Provide the (x, y) coordinate of the cell's center where the given text is located.  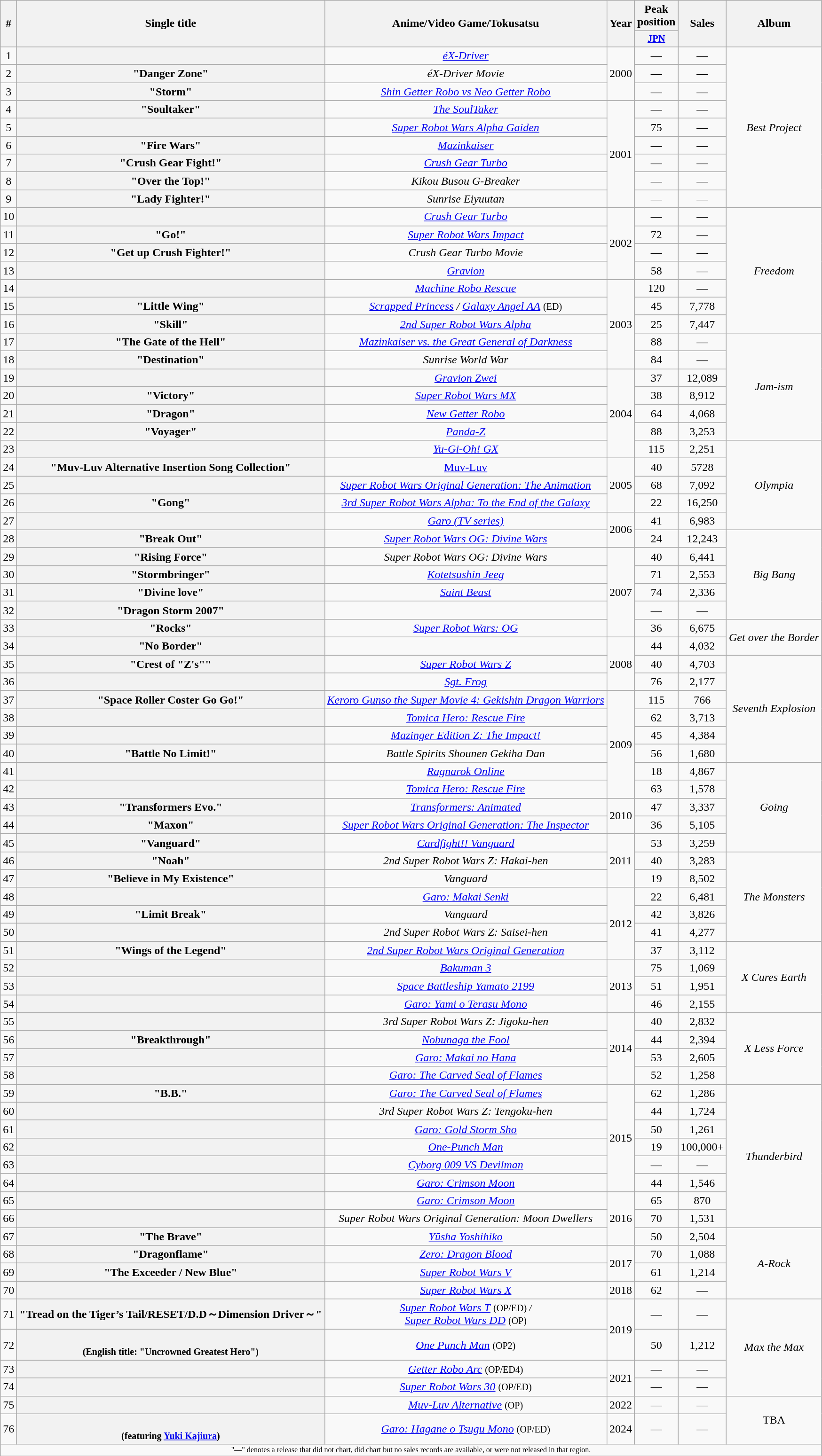
1,724 (703, 1111)
2nd Super Robot Wars Z: Hakai-hen (466, 861)
Crush Gear Turbo Movie (466, 252)
16,250 (703, 503)
"The Brave" (171, 1237)
12,243 (703, 539)
Bakuman 3 (466, 968)
"Voyager" (171, 431)
49 (8, 914)
69 (8, 1272)
"Rocks" (171, 628)
Anime/Video Game/Tokusatsu (466, 23)
Sales (703, 23)
2,336 (703, 592)
Super Robot Wars X (466, 1290)
7,447 (703, 324)
39 (8, 736)
5728 (703, 467)
4,384 (703, 736)
Garo: Gold Storm Sho (466, 1129)
Machine Robo Rescue (466, 288)
"Limit Break" (171, 914)
A-Rock (774, 1263)
"Rising Force" (171, 556)
12 (8, 252)
2012 (621, 923)
Saint Beast (466, 592)
"B.B." (171, 1093)
Peak position (656, 16)
29 (8, 556)
One-Punch Man (466, 1147)
"Crest of "Z's"" (171, 664)
2011 (621, 861)
"The Gate of the Hell" (171, 342)
New Getter Robo (466, 414)
Yūsha Yoshihiko (466, 1237)
Garo: Yami o Terasu Mono (466, 1004)
16 (8, 324)
Yu-Gi-Oh! GX (466, 449)
1,680 (703, 753)
Mazinkaiser vs. the Great General of Darkness (466, 342)
66 (8, 1219)
Garo: Hagane o Tsugu Mono (OP/ED) (466, 1429)
120 (656, 288)
2015 (621, 1138)
2,553 (703, 574)
Max the Max (774, 1347)
870 (703, 1200)
2,832 (703, 1022)
Mazinkaiser (466, 145)
# (8, 23)
1,261 (703, 1129)
Best Project (774, 127)
1,069 (703, 968)
2005 (621, 485)
4,867 (703, 771)
11 (8, 235)
6,675 (703, 628)
2006 (621, 530)
"Wings of the Legend" (171, 950)
766 (703, 700)
Cardfight!! Vanguard (466, 843)
3,259 (703, 843)
2009 (621, 744)
2018 (621, 1290)
2022 (621, 1405)
4,703 (703, 664)
60 (8, 1111)
"Fire Wars" (171, 145)
2 (8, 74)
8,912 (703, 396)
"Transformers Evo." (171, 807)
Space Battleship Yamato 2199 (466, 986)
Garo (TV series) (466, 521)
The SoulTaker (466, 110)
Album (774, 23)
34 (8, 646)
3,112 (703, 950)
"Noah" (171, 861)
Kotetsushin Jeeg (466, 574)
10 (8, 217)
2008 (621, 664)
"Stormbringer" (171, 574)
Kikou Busou G-Breaker (466, 181)
15 (8, 306)
"Soultaker" (171, 110)
28 (8, 539)
2013 (621, 986)
4,277 (703, 932)
3 (8, 92)
3,253 (703, 431)
4 (8, 110)
"Divine love" (171, 592)
Scrapped Princess / Galaxy Angel AA (ED) (466, 306)
Super Robot Wars Original Generation: Moon Dwellers (466, 1219)
2000 (621, 73)
"No Border" (171, 646)
8 (8, 181)
5,105 (703, 825)
Ragnarok Online (466, 771)
2nd Super Robot Wars Alpha (466, 324)
éX-Driver (466, 55)
1,286 (703, 1093)
Going (774, 807)
"Victory" (171, 396)
Single title (171, 23)
6,441 (703, 556)
X Cures Earth (774, 977)
Sunrise World War (466, 360)
32 (8, 610)
20 (8, 396)
Zero: Dragon Blood (466, 1254)
1,258 (703, 1075)
Cyborg 009 VS Devilman (466, 1165)
2,605 (703, 1057)
"Dragon" (171, 414)
"Danger Zone" (171, 74)
The Monsters (774, 896)
Panda-Z (466, 431)
Thunderbird (774, 1156)
2,394 (703, 1040)
1,214 (703, 1272)
55 (8, 1022)
Nobunaga the Fool (466, 1040)
"—" denotes a release that did not chart, did chart but no sales records are available, or were not released in that region. (411, 1450)
6 (8, 145)
Super Robot Wars V (466, 1272)
1,212 (703, 1345)
2024 (621, 1429)
(featuring Yuki Kajiura) (171, 1429)
JPN (656, 39)
13 (8, 270)
Super Robot Wars 30 (OP/ED) (466, 1387)
Keroro Gunso the Super Movie 4: Gekishin Dragon Warriors (466, 700)
2,155 (703, 1004)
One Punch Man (OP2) (466, 1345)
Super Robot Wars Z (466, 664)
2nd Super Robot Wars Z: Saisei-hen (466, 932)
Transformers: Animated (466, 807)
67 (8, 1237)
2010 (621, 816)
73 (8, 1369)
54 (8, 1004)
4,032 (703, 646)
Gravion Zwei (466, 378)
12,089 (703, 378)
Freedom (774, 270)
23 (8, 449)
Super Robot Wars Original Generation: The Animation (466, 485)
3,713 (703, 718)
1,088 (703, 1254)
TBA (774, 1420)
3,337 (703, 807)
Getter Robo Arc (OP/ED4) (466, 1369)
Shin Getter Robo vs Neo Getter Robo (466, 92)
3,826 (703, 914)
27 (8, 521)
"Skill" (171, 324)
"Gong" (171, 503)
"Over the Top!" (171, 181)
7,778 (703, 306)
"Vanguard" (171, 843)
2017 (621, 1263)
3,283 (703, 861)
"Storm" (171, 92)
5 (8, 127)
8,502 (703, 878)
Garo: Makai Senki (466, 896)
2021 (621, 1378)
Gravion (466, 270)
9 (8, 199)
"Little Wing" (171, 306)
2001 (621, 154)
Super Robot Wars T (OP/ED) / Super Robot Wars DD (OP) (466, 1314)
2007 (621, 592)
35 (8, 664)
84 (656, 360)
"Lady Fighter!" (171, 199)
Mazinger Edition Z: The Impact! (466, 736)
2004 (621, 414)
1,531 (703, 1219)
"Breakthrough" (171, 1040)
"Maxon" (171, 825)
33 (8, 628)
14 (8, 288)
7,092 (703, 485)
3rd Super Robot Wars Alpha: To the End of the Galaxy (466, 503)
6,983 (703, 521)
4,068 (703, 414)
2,251 (703, 449)
43 (8, 807)
2,177 (703, 682)
30 (8, 574)
48 (8, 896)
2003 (621, 324)
Big Bang (774, 574)
"The Exceeder / New Blue" (171, 1272)
31 (8, 592)
Get over the Border (774, 637)
Super Robot Wars MX (466, 396)
21 (8, 414)
(English title: "Uncrowned Greatest Hero") (171, 1345)
"Dragonflame" (171, 1254)
2nd Super Robot Wars Original Generation (466, 950)
2014 (621, 1049)
"Go!" (171, 235)
Garo: Makai no Hana (466, 1057)
Seventh Explosion (774, 709)
3rd Super Robot Wars Z: Jigoku-hen (466, 1022)
"Tread on the Tiger’s Tail/RESET/D.D～Dimension Driver～" (171, 1314)
1,578 (703, 789)
1,546 (703, 1182)
Muv-Luv Alternative (OP) (466, 1405)
100,000+ (703, 1147)
"Dragon Storm 2007" (171, 610)
1 (8, 55)
Super Robot Wars Alpha Gaiden (466, 127)
2002 (621, 243)
59 (8, 1093)
Jam-ism (774, 386)
Battle Spirits Shounen Gekiha Dan (466, 753)
"Break Out" (171, 539)
Sunrise Eiyuutan (466, 199)
Super Robot Wars Impact (466, 235)
Super Robot Wars: OG (466, 628)
"Believe in My Existence" (171, 878)
Olympia (774, 485)
1,951 (703, 986)
"Crush Gear Fight!" (171, 163)
Muv-Luv (466, 467)
"Get up Crush Fighter!" (171, 252)
"Space Roller Coster Go Go!" (171, 700)
6,481 (703, 896)
2,504 (703, 1237)
Sgt. Frog (466, 682)
"Battle No Limit!" (171, 753)
57 (8, 1057)
Year (621, 23)
7 (8, 163)
2019 (621, 1330)
3rd Super Robot Wars Z: Tengoku-hen (466, 1111)
17 (8, 342)
"Muv-Luv Alternative Insertion Song Collection" (171, 467)
"Destination" (171, 360)
2016 (621, 1218)
éX-Driver Movie (466, 74)
Super Robot Wars Original Generation: The Inspector (466, 825)
26 (8, 503)
X Less Force (774, 1049)
